Search for the cell housing the specified text and yield its [X, Y] center coordinate. 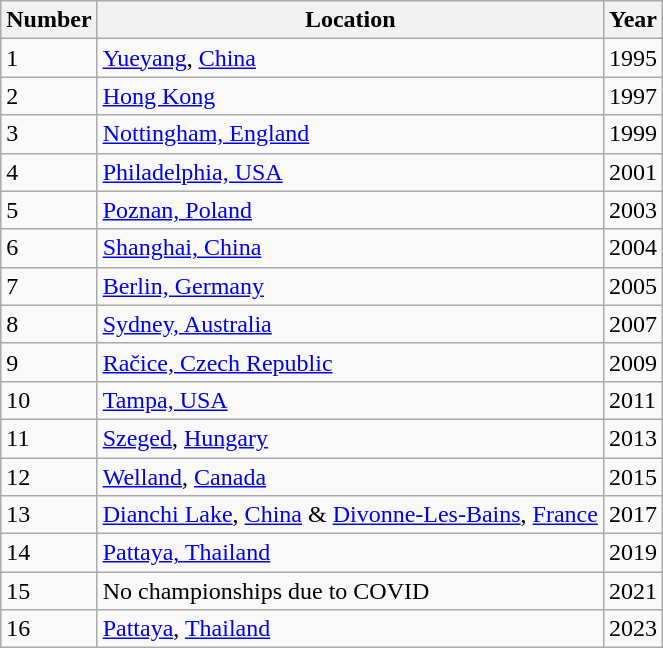
3 [49, 134]
2013 [632, 438]
Shanghai, China [350, 248]
5 [49, 210]
2004 [632, 248]
2011 [632, 400]
2015 [632, 477]
6 [49, 248]
Philadelphia, USA [350, 172]
Hong Kong [350, 96]
Szeged, Hungary [350, 438]
2003 [632, 210]
10 [49, 400]
No championships due to COVID [350, 591]
2017 [632, 515]
2001 [632, 172]
Welland, Canada [350, 477]
2007 [632, 324]
9 [49, 362]
Sydney, Australia [350, 324]
Location [350, 20]
Račice, Czech Republic [350, 362]
14 [49, 553]
Number [49, 20]
1997 [632, 96]
Year [632, 20]
Tampa, USA [350, 400]
2009 [632, 362]
1995 [632, 58]
Dianchi Lake, China & Divonne-Les-Bains, France [350, 515]
15 [49, 591]
2 [49, 96]
2021 [632, 591]
16 [49, 629]
12 [49, 477]
1 [49, 58]
4 [49, 172]
Nottingham, England [350, 134]
Berlin, Germany [350, 286]
2005 [632, 286]
13 [49, 515]
2019 [632, 553]
Poznan, Poland [350, 210]
Yueyang, China [350, 58]
2023 [632, 629]
11 [49, 438]
7 [49, 286]
1999 [632, 134]
8 [49, 324]
